For the text-containing cell, return its midpoint in [x, y] coordinate format. 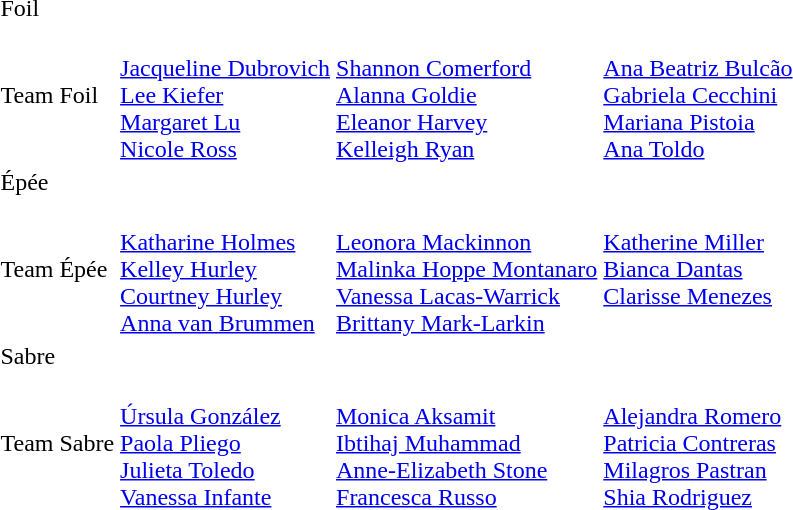
Jacqueline DubrovichLee KieferMargaret LuNicole Ross [226, 95]
Shannon ComerfordAlanna GoldieEleanor HarveyKelleigh Ryan [467, 95]
Leonora MackinnonMalinka Hoppe MontanaroVanessa Lacas-WarrickBrittany Mark-Larkin [467, 269]
Katharine HolmesKelley HurleyCourtney HurleyAnna van Brummen [226, 269]
